For the text-containing cell, return its midpoint in (X, Y) coordinate format. 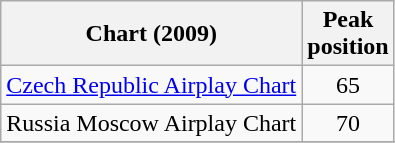
Russia Moscow Airplay Chart (152, 123)
Chart (2009) (152, 34)
Czech Republic Airplay Chart (152, 85)
65 (348, 85)
70 (348, 123)
Peakposition (348, 34)
